Return the (X, Y) coordinate for the center point of the cell that contains the specified text.  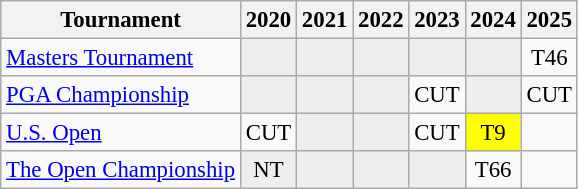
2022 (381, 20)
2021 (325, 20)
T46 (549, 58)
T66 (493, 170)
2024 (493, 20)
2023 (437, 20)
U.S. Open (121, 133)
PGA Championship (121, 95)
2020 (268, 20)
Tournament (121, 20)
T9 (493, 133)
The Open Championship (121, 170)
2025 (549, 20)
Masters Tournament (121, 58)
NT (268, 170)
